Identify which cell holds the provided text, then report its [X, Y] central coordinate. 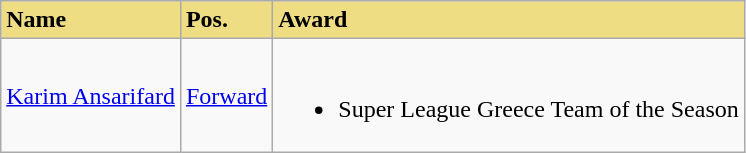
Name [91, 20]
Super League Greece Team of the Season [508, 96]
Karim Ansarifard [91, 96]
Pos. [226, 20]
Award [508, 20]
Forward [226, 96]
